Extract the [x, y] coordinate from the center of the cell holding the provided text.  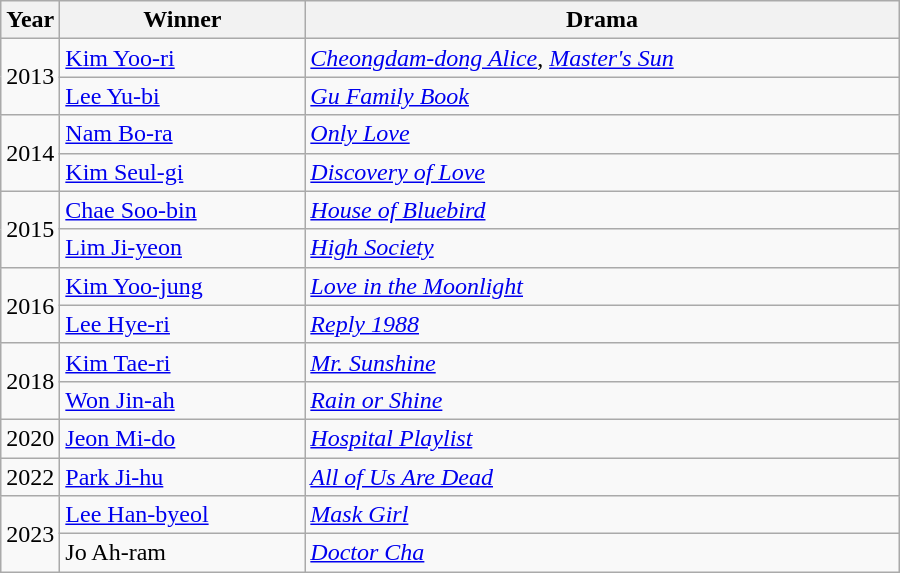
Lim Ji-yeon [182, 248]
All of Us Are Dead [602, 477]
2014 [30, 153]
Lee Hye-ri [182, 324]
Drama [602, 20]
Nam Bo-ra [182, 134]
Mr. Sunshine [602, 362]
House of Bluebird [602, 210]
Park Ji-hu [182, 477]
2013 [30, 77]
Chae Soo-bin [182, 210]
Won Jin-ah [182, 400]
Jo Ah-ram [182, 553]
Only Love [602, 134]
Cheongdam-dong Alice, Master's Sun [602, 58]
Gu Family Book [602, 96]
Kim Tae-ri [182, 362]
Lee Yu-bi [182, 96]
2016 [30, 305]
Doctor Cha [602, 553]
Discovery of Love [602, 172]
2018 [30, 381]
2022 [30, 477]
Year [30, 20]
2023 [30, 534]
Mask Girl [602, 515]
Kim Yoo-jung [182, 286]
Reply 1988 [602, 324]
2020 [30, 438]
Lee Han-byeol [182, 515]
Kim Seul-gi [182, 172]
Winner [182, 20]
Hospital Playlist [602, 438]
Rain or Shine [602, 400]
Jeon Mi-do [182, 438]
Kim Yoo-ri [182, 58]
Love in the Moonlight [602, 286]
High Society [602, 248]
2015 [30, 229]
